Return the [X, Y] coordinate for the center point of the cell that contains the specified text.  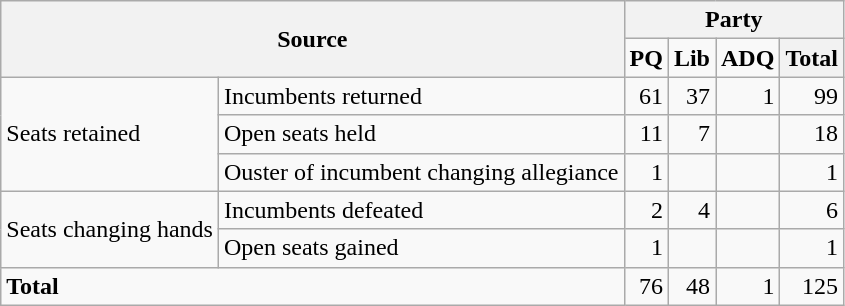
Seats changing hands [110, 229]
99 [812, 96]
Open seats held [421, 134]
Incumbents returned [421, 96]
18 [812, 134]
2 [646, 210]
Seats retained [110, 134]
6 [812, 210]
48 [692, 286]
ADQ [748, 58]
76 [646, 286]
Source [312, 39]
11 [646, 134]
Ouster of incumbent changing allegiance [421, 172]
Open seats gained [421, 248]
125 [812, 286]
37 [692, 96]
4 [692, 210]
PQ [646, 58]
Party [734, 20]
Lib [692, 58]
Incumbents defeated [421, 210]
7 [692, 134]
61 [646, 96]
